Locate the cell with the specified text and output its [x, y] center coordinate. 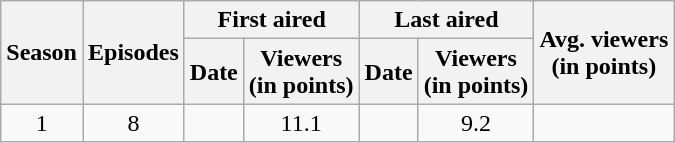
Season [42, 52]
9.2 [476, 123]
11.1 [301, 123]
First aired [272, 20]
Episodes [133, 52]
1 [42, 123]
Avg. viewers(in points) [604, 52]
8 [133, 123]
Last aired [446, 20]
